Output the (X, Y) coordinate of the center of the cell containing the given text.  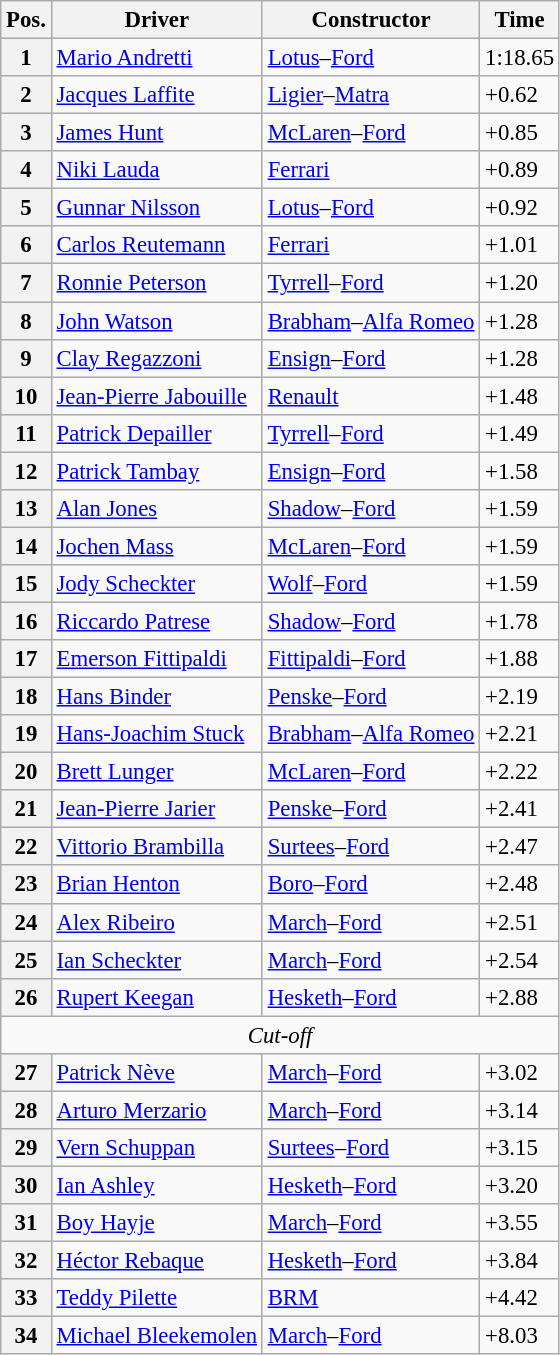
1:18.65 (520, 58)
Cut-off (280, 1035)
Pos. (26, 20)
Michael Bleekemolen (156, 1336)
Patrick Nève (156, 1073)
Hans-Joachim Stuck (156, 734)
Ian Ashley (156, 1185)
+2.47 (520, 847)
Patrick Depailler (156, 433)
10 (26, 396)
16 (26, 621)
Boro–Ford (370, 885)
20 (26, 772)
+0.92 (520, 208)
Riccardo Patrese (156, 621)
+2.22 (520, 772)
1 (26, 58)
Jean-Pierre Jarier (156, 809)
+1.20 (520, 283)
25 (26, 960)
Clay Regazzoni (156, 358)
+3.02 (520, 1073)
Fittipaldi–Ford (370, 659)
Renault (370, 396)
+1.88 (520, 659)
+2.51 (520, 922)
Héctor Rebaque (156, 1261)
32 (26, 1261)
Arturo Merzario (156, 1110)
+3.55 (520, 1223)
15 (26, 584)
12 (26, 471)
22 (26, 847)
5 (26, 208)
11 (26, 433)
19 (26, 734)
+1.58 (520, 471)
26 (26, 997)
Jacques Laffite (156, 95)
14 (26, 546)
Driver (156, 20)
17 (26, 659)
Carlos Reutemann (156, 245)
Vittorio Brambilla (156, 847)
+3.20 (520, 1185)
18 (26, 697)
+2.19 (520, 697)
John Watson (156, 321)
James Hunt (156, 133)
30 (26, 1185)
3 (26, 133)
+2.48 (520, 885)
BRM (370, 1298)
23 (26, 885)
Teddy Pilette (156, 1298)
+3.84 (520, 1261)
31 (26, 1223)
2 (26, 95)
6 (26, 245)
Boy Hayje (156, 1223)
Patrick Tambay (156, 471)
+2.88 (520, 997)
24 (26, 922)
Alan Jones (156, 509)
Alex Ribeiro (156, 922)
Gunnar Nilsson (156, 208)
27 (26, 1073)
Vern Schuppan (156, 1148)
Hans Binder (156, 697)
9 (26, 358)
+0.62 (520, 95)
+8.03 (520, 1336)
+1.01 (520, 245)
Rupert Keegan (156, 997)
Mario Andretti (156, 58)
Brett Lunger (156, 772)
Emerson Fittipaldi (156, 659)
13 (26, 509)
29 (26, 1148)
Ian Scheckter (156, 960)
8 (26, 321)
Time (520, 20)
+3.15 (520, 1148)
34 (26, 1336)
+1.49 (520, 433)
+1.78 (520, 621)
21 (26, 809)
+1.48 (520, 396)
Niki Lauda (156, 170)
Ronnie Peterson (156, 283)
+0.85 (520, 133)
28 (26, 1110)
Ligier–Matra (370, 95)
+2.54 (520, 960)
+2.41 (520, 809)
Jean-Pierre Jabouille (156, 396)
Constructor (370, 20)
+3.14 (520, 1110)
33 (26, 1298)
Wolf–Ford (370, 584)
+0.89 (520, 170)
7 (26, 283)
Jody Scheckter (156, 584)
Brian Henton (156, 885)
4 (26, 170)
Jochen Mass (156, 546)
+4.42 (520, 1298)
+2.21 (520, 734)
